Capture the cell that displays the provided text and extract its (x, y) central coordinate. 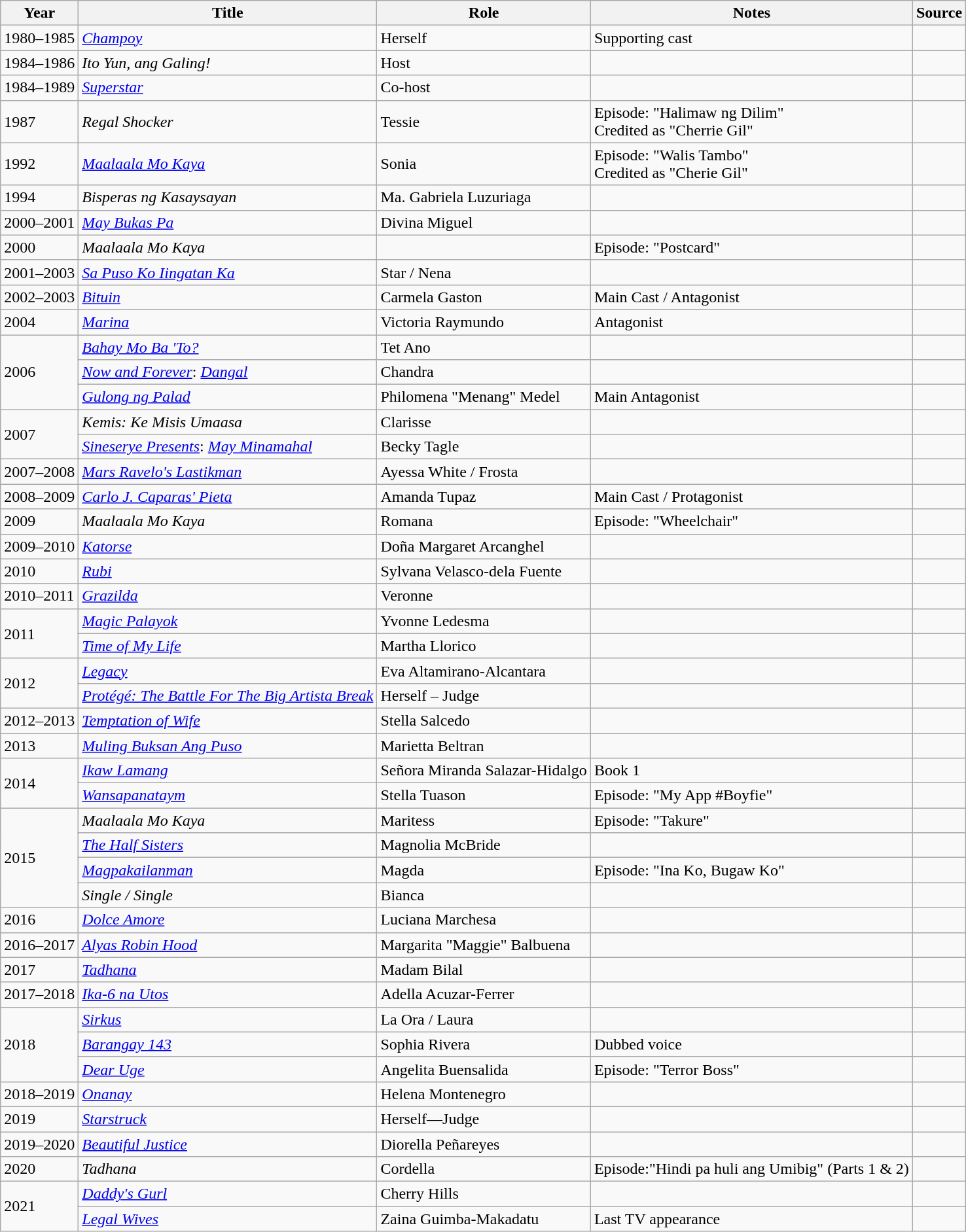
Notes (751, 13)
2000 (39, 247)
Marietta Beltran (484, 745)
Zaina Guimba-Makadatu (484, 1219)
Philomena "Menang" Medel (484, 397)
Episode: "Terror Boss" (751, 1069)
Magic Palayok (228, 621)
Victoria Raymundo (484, 322)
Bianca (484, 895)
Martha Llorico (484, 646)
Magda (484, 870)
Episode: "Postcard" (751, 247)
Episode: "Ina Ko, Bugaw Ko" (751, 870)
May Bukas Pa (228, 222)
Main Cast / Protagonist (751, 497)
2014 (39, 783)
2007–2008 (39, 472)
Episode: "My App #Boyfie" (751, 796)
La Ora / Laura (484, 1019)
2001–2003 (39, 272)
1984–1989 (39, 88)
Herself—Judge (484, 1119)
2009–2010 (39, 546)
Diorella Peñareyes (484, 1144)
Carlo J. Caparas' Pieta (228, 497)
Now and Forever: Dangal (228, 372)
2009 (39, 521)
Barangay 143 (228, 1044)
Sa Puso Ko Iingatan Ka (228, 272)
Dear Uge (228, 1069)
Supporting cast (751, 38)
Episode: "Halimaw ng Dilim"Credited as "Cherrie Gil" (751, 122)
Episode: "Walis Tambo"Credited as "Cherie Gil" (751, 164)
2016–2017 (39, 945)
Year (39, 13)
Dubbed voice (751, 1044)
Legacy (228, 671)
2021 (39, 1206)
Wansapanataym (228, 796)
Episode: "Wheelchair" (751, 521)
Stella Salcedo (484, 720)
Main Cast / Antagonist (751, 297)
Sirkus (228, 1019)
Madam Bilal (484, 970)
Señora Miranda Salazar-Hidalgo (484, 771)
Ayessa White / Frosta (484, 472)
Adella Acuzar-Ferrer (484, 994)
2011 (39, 633)
Regal Shocker (228, 122)
Alyas Robin Hood (228, 945)
Romana (484, 521)
1984–1986 (39, 63)
Book 1 (751, 771)
Starstruck (228, 1119)
Grazilda (228, 596)
2018–2019 (39, 1094)
Episode:"Hindi pa huli ang Umibig" (Parts 1 & 2) (751, 1169)
Tet Ano (484, 347)
Beautiful Justice (228, 1144)
2018 (39, 1044)
Amanda Tupaz (484, 497)
Veronne (484, 596)
Ma. Gabriela Luzuriaga (484, 198)
Sonia (484, 164)
Tessie (484, 122)
Magnolia McBride (484, 845)
Margarita "Maggie" Balbuena (484, 945)
Cordella (484, 1169)
Episode: "Takure" (751, 820)
1987 (39, 122)
2008–2009 (39, 497)
Ikaw Lamang (228, 771)
Superstar (228, 88)
Bituin (228, 297)
Magpakailanman (228, 870)
Bahay Mo Ba 'To? (228, 347)
Becky Tagle (484, 447)
Ito Yun, ang Galing! (228, 63)
Doña Margaret Arcanghel (484, 546)
Rubi (228, 571)
2015 (39, 858)
Host (484, 63)
2019–2020 (39, 1144)
2012 (39, 683)
2004 (39, 322)
Onanay (228, 1094)
Protégé: The Battle For The Big Artista Break (228, 695)
Bisperas ng Kasaysayan (228, 198)
Herself (484, 38)
Marina (228, 322)
Champoy (228, 38)
2002–2003 (39, 297)
Kemis: Ke Misis Umaasa (228, 422)
2000–2001 (39, 222)
2017–2018 (39, 994)
1980–1985 (39, 38)
2010 (39, 571)
Sylvana Velasco-dela Fuente (484, 571)
Herself – Judge (484, 695)
Muling Buksan Ang Puso (228, 745)
Main Antagonist (751, 397)
Stella Tuason (484, 796)
Last TV appearance (751, 1219)
Daddy's Gurl (228, 1194)
Chandra (484, 372)
2006 (39, 372)
Dolce Amore (228, 920)
Legal Wives (228, 1219)
Antagonist (751, 322)
2013 (39, 745)
Divina Miguel (484, 222)
Co-host (484, 88)
Katorse (228, 546)
Sophia Rivera (484, 1044)
Yvonne Ledesma (484, 621)
2016 (39, 920)
The Half Sisters (228, 845)
Gulong ng Palad (228, 397)
2019 (39, 1119)
Role (484, 13)
2012–2013 (39, 720)
Temptation of Wife (228, 720)
Luciana Marchesa (484, 920)
2017 (39, 970)
Title (228, 13)
Mars Ravelo's Lastikman (228, 472)
Ika-6 na Utos (228, 994)
Angelita Buensalida (484, 1069)
2007 (39, 434)
1994 (39, 198)
Clarisse (484, 422)
Single / Single (228, 895)
Helena Montenegro (484, 1094)
Cherry Hills (484, 1194)
Maritess (484, 820)
1992 (39, 164)
Carmela Gaston (484, 297)
2010–2011 (39, 596)
Star / Nena (484, 272)
2020 (39, 1169)
Sineserye Presents: May Minamahal (228, 447)
Source (939, 13)
Eva Altamirano-Alcantara (484, 671)
Time of My Life (228, 646)
